Identify which cell holds the provided text, then report its [X, Y] central coordinate. 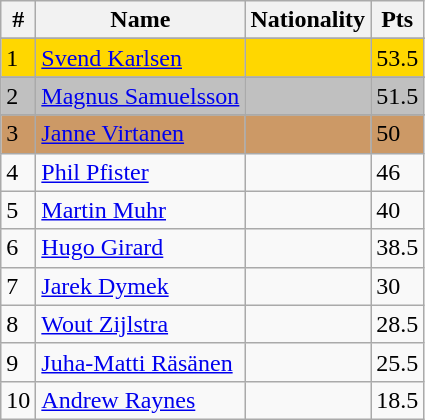
Wout Zijlstra [140, 324]
30 [398, 286]
50 [398, 134]
9 [18, 362]
Hugo Girard [140, 248]
18.5 [398, 400]
Andrew Raynes [140, 400]
40 [398, 210]
5 [18, 210]
Juha-Matti Räsänen [140, 362]
7 [18, 286]
Jarek Dymek [140, 286]
25.5 [398, 362]
3 [18, 134]
4 [18, 172]
Nationality [308, 20]
38.5 [398, 248]
46 [398, 172]
2 [18, 96]
1 [18, 58]
Pts [398, 20]
10 [18, 400]
Phil Pfister [140, 172]
53.5 [398, 58]
8 [18, 324]
Name [140, 20]
28.5 [398, 324]
Janne Virtanen [140, 134]
51.5 [398, 96]
Magnus Samuelsson [140, 96]
# [18, 20]
Martin Muhr [140, 210]
6 [18, 248]
Svend Karlsen [140, 58]
